Return [x, y] of the center of cell containing provided text 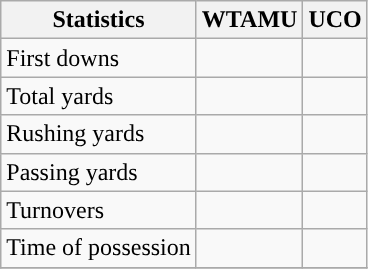
WTAMU [250, 20]
Turnovers [99, 210]
Statistics [99, 20]
Time of possession [99, 248]
Passing yards [99, 172]
Total yards [99, 96]
UCO [335, 20]
First downs [99, 58]
Rushing yards [99, 134]
